Extract the (x, y) coordinate from the center of the cell holding the provided text.  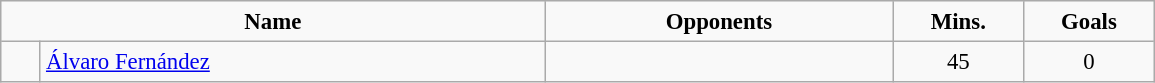
Opponents (719, 21)
Goals (1090, 21)
Name (273, 21)
0 (1090, 61)
Mins. (958, 21)
45 (958, 61)
Álvaro Fernández (292, 61)
